For the text-containing cell, return its midpoint in (x, y) coordinate format. 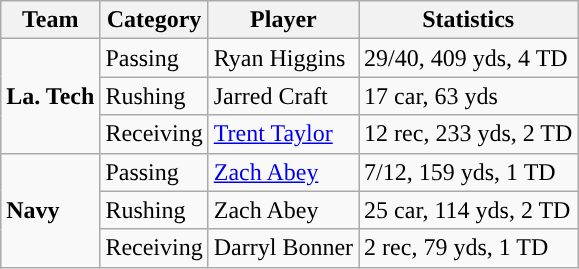
Darryl Bonner (283, 248)
Category (154, 20)
Statistics (468, 20)
2 rec, 79 yds, 1 TD (468, 248)
Player (283, 20)
Ryan Higgins (283, 58)
29/40, 409 yds, 4 TD (468, 58)
17 car, 63 yds (468, 96)
Jarred Craft (283, 96)
Trent Taylor (283, 134)
12 rec, 233 yds, 2 TD (468, 134)
7/12, 159 yds, 1 TD (468, 172)
25 car, 114 yds, 2 TD (468, 210)
Team (50, 20)
Navy (50, 210)
La. Tech (50, 96)
